Return (x, y) of the center of cell containing provided text 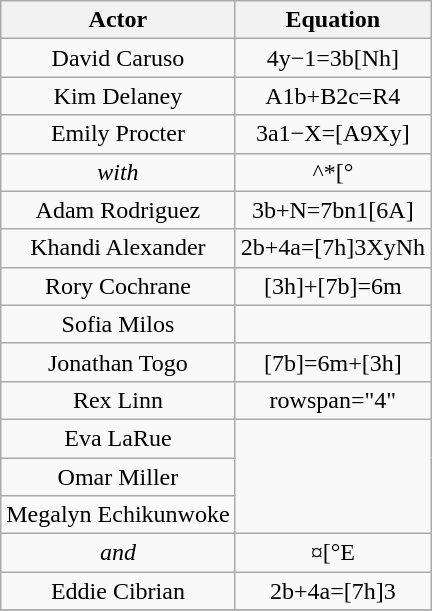
Omar Miller (118, 477)
3b+N=7bn1[6A] (332, 210)
David Caruso (118, 58)
[7b]=6m+[3h] (332, 362)
Eva LaRue (118, 438)
Khandi Alexander (118, 248)
4y−1=3b[Nh] (332, 58)
[3h]+[7b]=6m (332, 286)
Adam Rodriguez (118, 210)
with (118, 172)
2b+4a=[7h]3XyNh (332, 248)
and (118, 553)
rowspan="4" (332, 400)
Jonathan Togo (118, 362)
Actor (118, 20)
Megalyn Echikunwoke (118, 515)
^*[° (332, 172)
2b+4a=[7h]3 (332, 591)
Kim Delaney (118, 96)
Equation (332, 20)
Rex Linn (118, 400)
Eddie Cibrian (118, 591)
3a1−X=[A9Xy] (332, 134)
Emily Procter (118, 134)
Sofia Milos (118, 324)
¤[°E (332, 553)
A1b+B2c=R4 (332, 96)
Rory Cochrane (118, 286)
